Scan for the cell matching the given text and deliver its (x, y) coordinate at center. 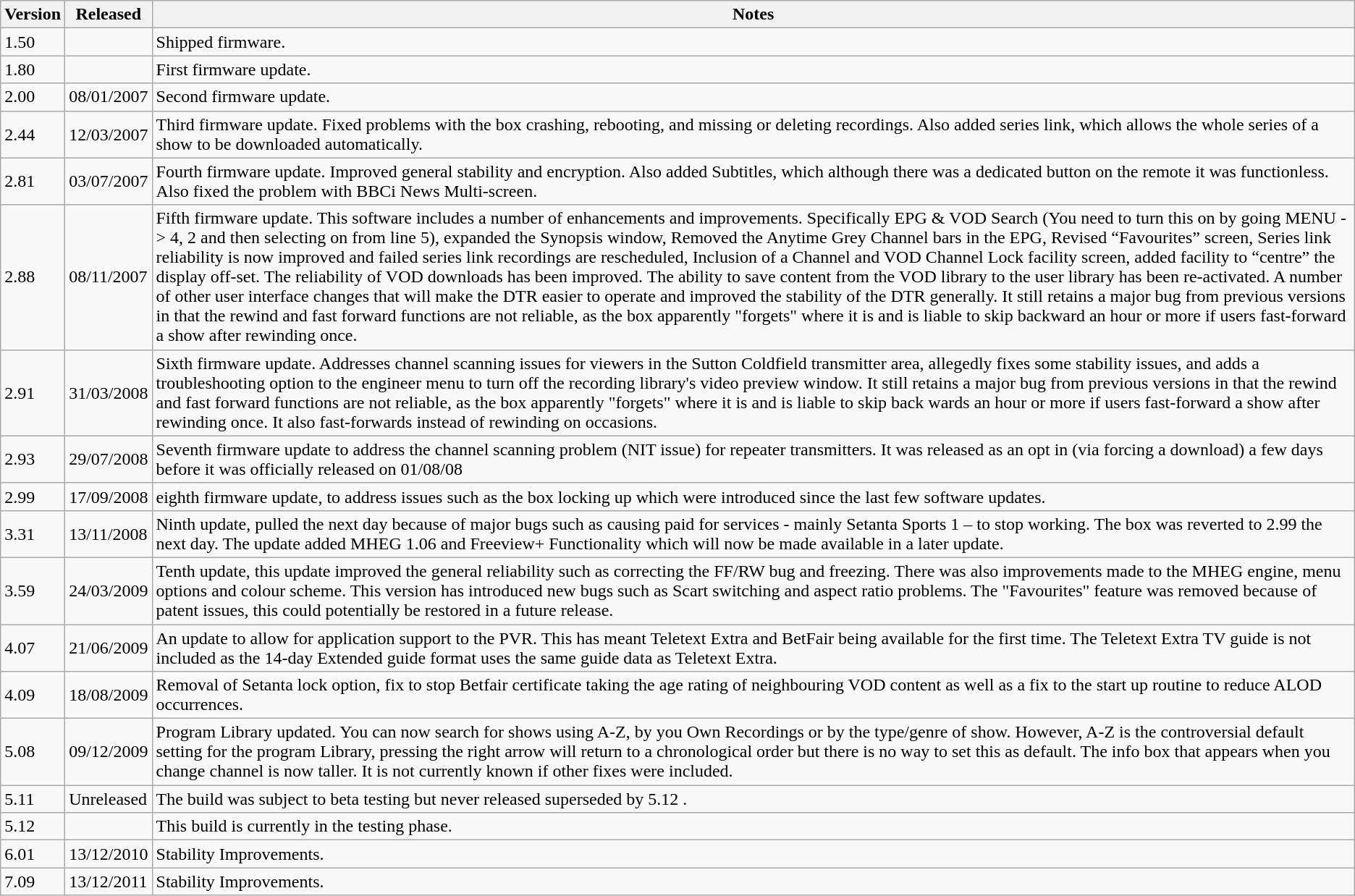
17/09/2008 (109, 496)
Released (109, 14)
24/03/2009 (109, 591)
Shipped firmware. (753, 42)
4.09 (33, 695)
3.59 (33, 591)
18/08/2009 (109, 695)
5.08 (33, 752)
5.11 (33, 799)
08/01/2007 (109, 97)
5.12 (33, 827)
The build was subject to beta testing but never released superseded by 5.12 . (753, 799)
1.80 (33, 69)
4.07 (33, 647)
Second firmware update. (753, 97)
2.44 (33, 135)
12/03/2007 (109, 135)
2.00 (33, 97)
13/12/2010 (109, 854)
13/11/2008 (109, 534)
2.81 (33, 181)
eighth firmware update, to address issues such as the box locking up which were introduced since the last few software updates. (753, 496)
2.99 (33, 496)
6.01 (33, 854)
3.31 (33, 534)
Unreleased (109, 799)
7.09 (33, 882)
31/03/2008 (109, 392)
Notes (753, 14)
2.88 (33, 277)
This build is currently in the testing phase. (753, 827)
2.91 (33, 392)
03/07/2007 (109, 181)
29/07/2008 (109, 459)
2.93 (33, 459)
08/11/2007 (109, 277)
21/06/2009 (109, 647)
13/12/2011 (109, 882)
Version (33, 14)
1.50 (33, 42)
09/12/2009 (109, 752)
First firmware update. (753, 69)
